Output the [x, y] coordinate of the center of the cell containing the given text.  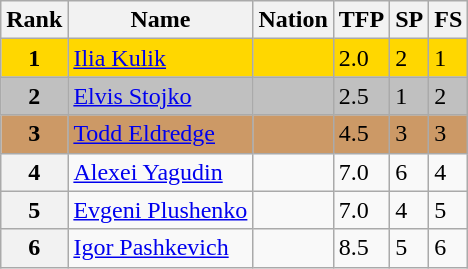
Nation [293, 20]
8.5 [361, 248]
Igor Pashkevich [160, 248]
Alexei Yagudin [160, 172]
Evgeni Plushenko [160, 210]
Todd Eldredge [160, 134]
Name [160, 20]
2.0 [361, 58]
FS [448, 20]
Rank [34, 20]
4.5 [361, 134]
Elvis Stojko [160, 96]
Ilia Kulik [160, 58]
SP [410, 20]
TFP [361, 20]
2.5 [361, 96]
